Pinpoint the cell where the given text exists, returning its (X, Y) midpoint coordinate. 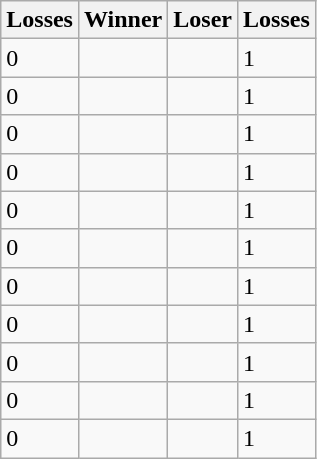
Winner (122, 20)
Loser (203, 20)
